Capture the cell that displays the provided text and extract its [X, Y] central coordinate. 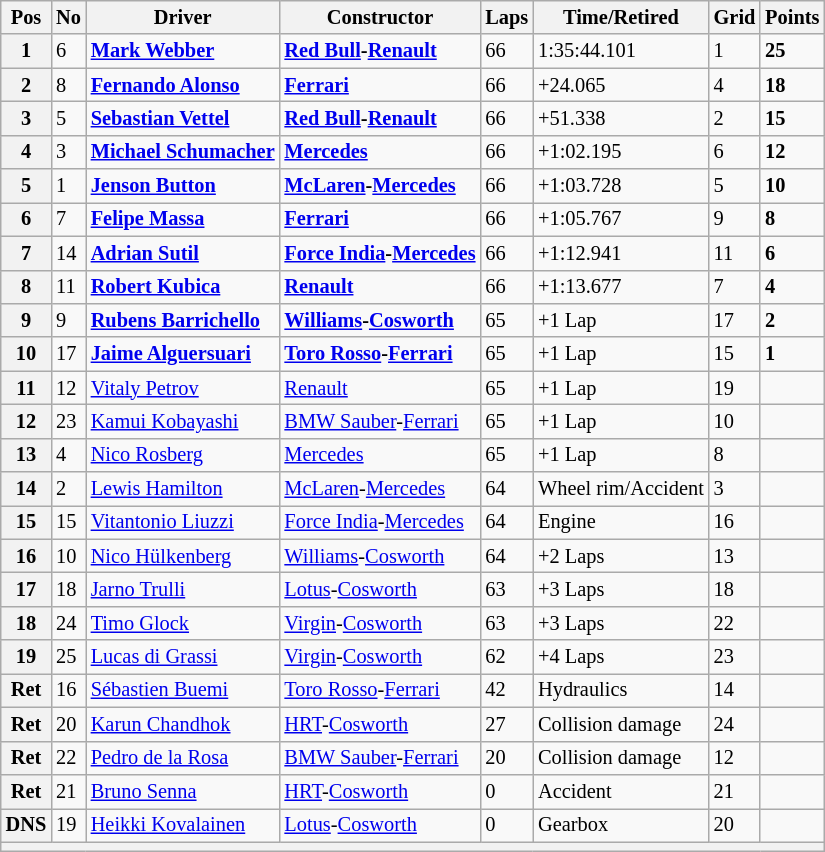
+1:13.677 [621, 287]
DNS [26, 825]
Accident [621, 791]
Pos [26, 17]
Karun Chandhok [183, 724]
+1:05.767 [621, 219]
Jaime Alguersuari [183, 354]
Rubens Barrichello [183, 320]
Laps [506, 17]
Time/Retired [621, 17]
+1:02.195 [621, 152]
+51.338 [621, 118]
Hydraulics [621, 690]
Driver [183, 17]
42 [506, 690]
Constructor [380, 17]
Points [792, 17]
Vitantonio Liuzzi [183, 522]
+1:12.941 [621, 253]
Jenson Button [183, 186]
Michael Schumacher [183, 152]
+4 Laps [621, 657]
1:35:44.101 [621, 51]
Grid [735, 17]
Sebastian Vettel [183, 118]
Sébastien Buemi [183, 690]
Kamui Kobayashi [183, 421]
Pedro de la Rosa [183, 758]
Vitaly Petrov [183, 388]
Timo Glock [183, 623]
+1:03.728 [621, 186]
Bruno Senna [183, 791]
+2 Laps [621, 556]
Fernando Alonso [183, 85]
Jarno Trulli [183, 589]
Nico Rosberg [183, 455]
Nico Hülkenberg [183, 556]
Wheel rim/Accident [621, 489]
Adrian Sutil [183, 253]
Felipe Massa [183, 219]
Lucas di Grassi [183, 657]
Gearbox [621, 825]
+24.065 [621, 85]
Mark Webber [183, 51]
No [68, 17]
Lewis Hamilton [183, 489]
27 [506, 724]
Robert Kubica [183, 287]
62 [506, 657]
Engine [621, 522]
Heikki Kovalainen [183, 825]
